Scan for the cell matching the given text and deliver its [X, Y] coordinate at center. 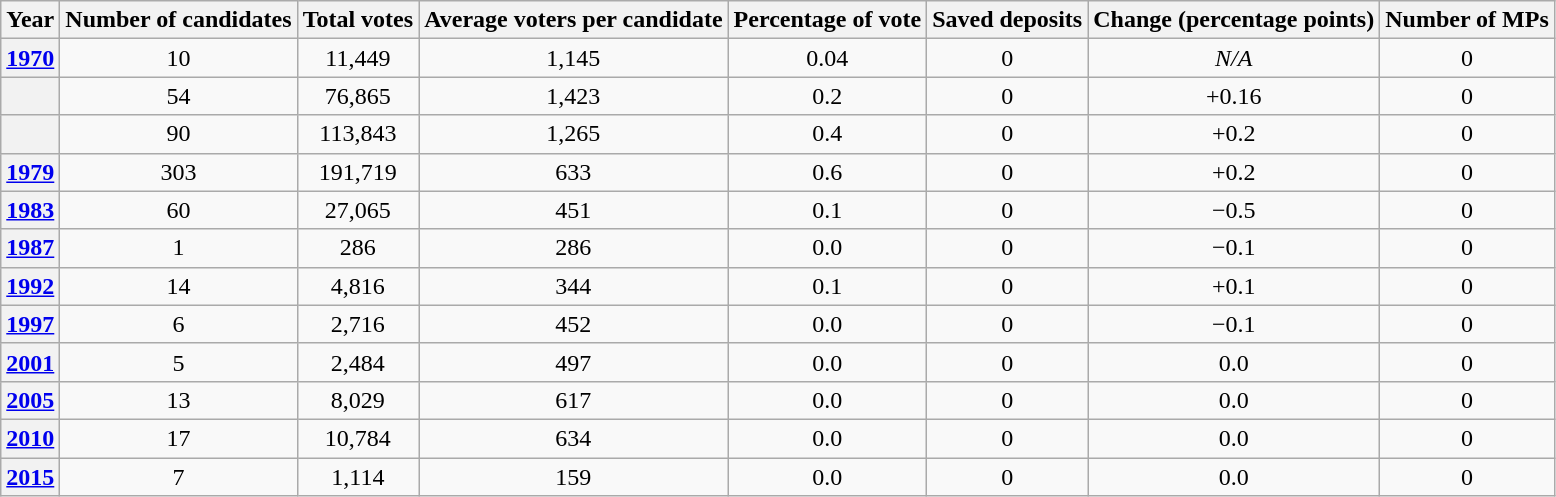
159 [574, 477]
Average voters per candidate [574, 20]
303 [178, 172]
1987 [30, 248]
Saved deposits [1008, 20]
Percentage of vote [828, 20]
1997 [30, 324]
4,816 [358, 286]
54 [178, 96]
−0.5 [1234, 210]
1992 [30, 286]
633 [574, 172]
1,114 [358, 477]
497 [574, 362]
1 [178, 248]
617 [574, 400]
27,065 [358, 210]
14 [178, 286]
2001 [30, 362]
5 [178, 362]
7 [178, 477]
10 [178, 58]
2010 [30, 438]
13 [178, 400]
0.6 [828, 172]
452 [574, 324]
Change (percentage points) [1234, 20]
0.4 [828, 134]
Year [30, 20]
N/A [1234, 58]
6 [178, 324]
344 [574, 286]
+0.16 [1234, 96]
113,843 [358, 134]
60 [178, 210]
2015 [30, 477]
11,449 [358, 58]
76,865 [358, 96]
0.2 [828, 96]
1,265 [574, 134]
1,423 [574, 96]
1970 [30, 58]
634 [574, 438]
1983 [30, 210]
Total votes [358, 20]
2,716 [358, 324]
90 [178, 134]
Number of MPs [1468, 20]
1979 [30, 172]
1,145 [574, 58]
2,484 [358, 362]
+0.1 [1234, 286]
Number of candidates [178, 20]
191,719 [358, 172]
0.04 [828, 58]
17 [178, 438]
2005 [30, 400]
8,029 [358, 400]
451 [574, 210]
10,784 [358, 438]
